From the cell containing the given text, extract its center point as (x, y) coordinate. 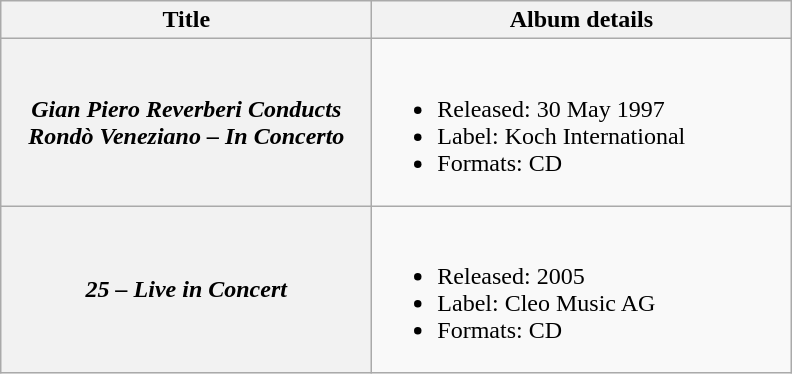
Title (186, 20)
Released: 2005Label: Cleo Music AGFormats: CD (582, 290)
25 – Live in Concert (186, 290)
Album details (582, 20)
Released: 30 May 1997Label: Koch InternationalFormats: CD (582, 122)
Gian Piero Reverberi Conducts Rondò Veneziano – In Concerto (186, 122)
